Scan for the cell matching the given text and deliver its (x, y) coordinate at center. 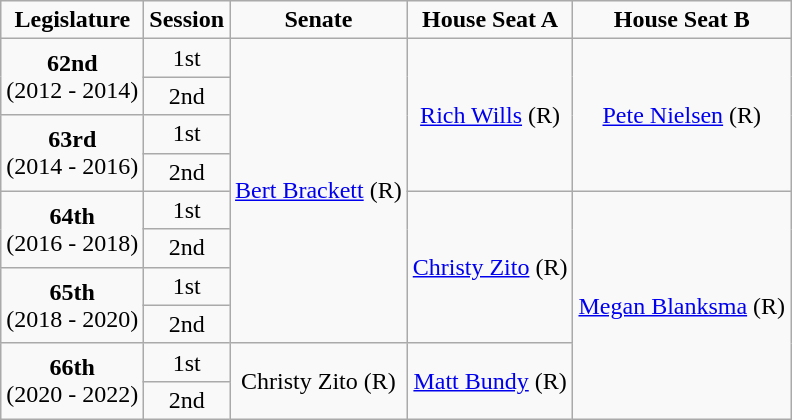
House Seat B (682, 20)
63rd (2014 - 2016) (72, 153)
Megan Blanksma (R) (682, 305)
Pete Nielsen (R) (682, 115)
Matt Bundy (R) (490, 381)
Bert Brackett (R) (319, 191)
66th (2020 - 2022) (72, 381)
64th (2016 - 2018) (72, 229)
Senate (319, 20)
Session (187, 20)
House Seat A (490, 20)
Legislature (72, 20)
65th (2018 - 2020) (72, 305)
62nd (2012 - 2014) (72, 77)
Rich Wills (R) (490, 115)
